Extract the (X, Y) coordinate from the center of the cell holding the provided text.  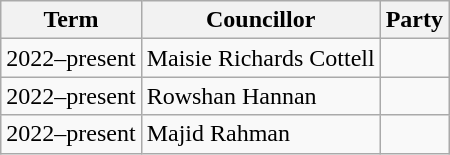
Rowshan Hannan (260, 96)
Maisie Richards Cottell (260, 58)
Term (71, 20)
Majid Rahman (260, 134)
Councillor (260, 20)
Party (414, 20)
